Capture the cell that displays the provided text and extract its (X, Y) central coordinate. 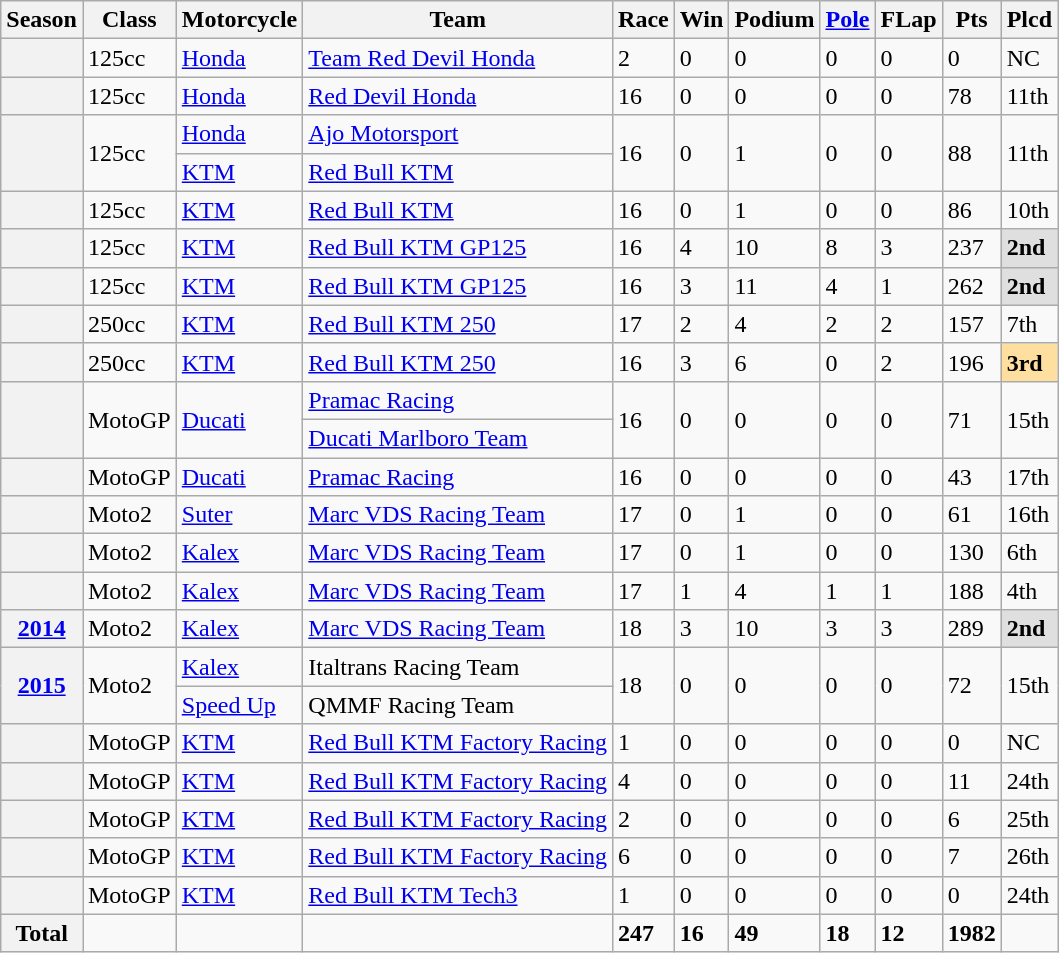
88 (972, 153)
43 (972, 477)
2014 (42, 629)
78 (972, 96)
16th (1029, 515)
25th (1029, 819)
86 (972, 210)
247 (644, 933)
196 (972, 362)
Suter (240, 515)
Win (702, 20)
4th (1029, 591)
Italtrans Racing Team (458, 667)
Pts (972, 20)
26th (1029, 857)
262 (972, 286)
Podium (774, 20)
QMMF Racing Team (458, 705)
7 (972, 857)
2015 (42, 686)
237 (972, 248)
Motorcycle (240, 20)
7th (1029, 324)
Class (129, 20)
8 (848, 248)
Total (42, 933)
Season (42, 20)
Ajo Motorsport (458, 134)
Speed Up (240, 705)
Red Devil Honda (458, 96)
Team Red Devil Honda (458, 58)
12 (908, 933)
49 (774, 933)
Ducati Marlboro Team (458, 438)
17th (1029, 477)
188 (972, 591)
130 (972, 553)
6th (1029, 553)
Red Bull KTM Tech3 (458, 895)
72 (972, 686)
Pole (848, 20)
61 (972, 515)
Race (644, 20)
289 (972, 629)
71 (972, 419)
3rd (1029, 362)
157 (972, 324)
FLap (908, 20)
Team (458, 20)
Plcd (1029, 20)
10th (1029, 210)
1982 (972, 933)
